Provide the (x, y) coordinate of the cell's center where the given text is located.  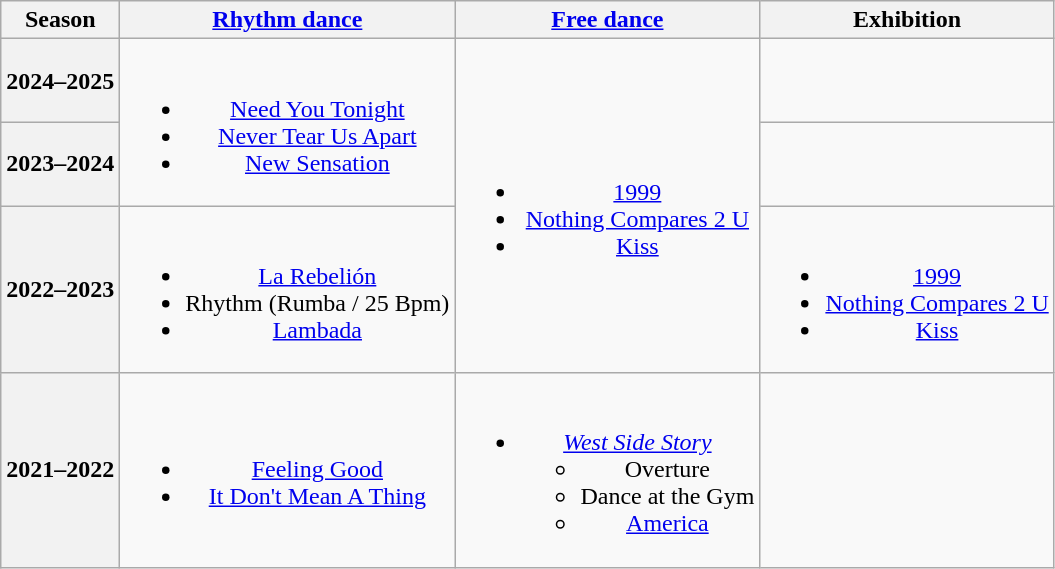
2021–2022 (60, 470)
La Rebelión Rhythm (Rumba / 25 Bpm) Lambada (288, 290)
2023–2024 (60, 164)
Free dance (608, 20)
Exhibition (907, 20)
Season (60, 20)
2024–2025 (60, 81)
Feeling Good It Don't Mean A Thing (288, 470)
2022–2023 (60, 290)
Need You TonightNever Tear Us ApartNew Sensation (288, 122)
Rhythm dance (288, 20)
West Side StoryOvertureDance at the GymAmerica (608, 470)
